Scan for the cell matching the given text and deliver its (x, y) coordinate at center. 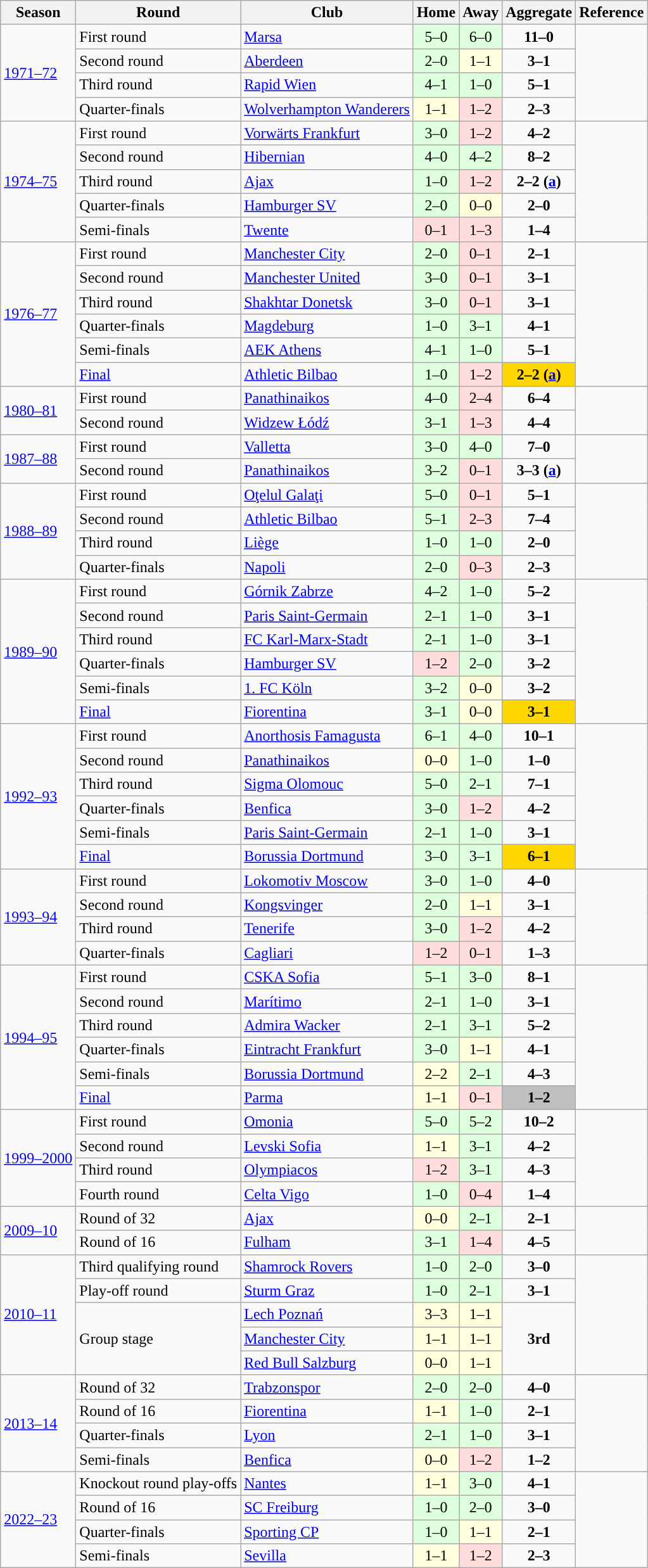
1971–72 (38, 73)
Omonia (327, 1122)
Olympiacos (327, 1170)
Aggregate (539, 13)
2–4 (481, 398)
1987–88 (38, 459)
Fulham (327, 1242)
Round (158, 13)
Valletta (327, 447)
Celta Vigo (327, 1194)
2–2 (436, 1074)
6–0 (481, 37)
Shamrock Rovers (327, 1266)
Sigma Olomouc (327, 784)
Anorthosis Famagusta (327, 736)
10–2 (539, 1122)
Wolverhampton Wanderers (327, 109)
3–3 (436, 1315)
FC Karl-Marx-Stadt (327, 639)
SC Freiburg (327, 1508)
2022–23 (38, 1520)
Twente (327, 229)
11–0 (539, 37)
1. FC Köln (327, 687)
Cagliari (327, 953)
Away (481, 13)
Levski Sofia (327, 1146)
1988–89 (38, 531)
CSKA Sofia (327, 977)
Sevilla (327, 1556)
Knockout round play-offs (158, 1484)
Napoli (327, 567)
Lokomotiv Moscow (327, 881)
Tenerife (327, 929)
1994–95 (38, 1037)
Manchester United (327, 277)
Parma (327, 1098)
Group stage (158, 1339)
Reference (612, 13)
3–3 (a) (539, 471)
1992–93 (38, 796)
AEK Athens (327, 350)
Vorwärts Frankfurt (327, 133)
Season (38, 13)
7–0 (539, 447)
8–1 (539, 977)
Sporting CP (327, 1532)
7–4 (539, 519)
Lech Poznań (327, 1315)
1993–94 (38, 917)
8–2 (539, 157)
Red Bull Salzburg (327, 1363)
1976–77 (38, 314)
Oţelul Galaţi (327, 495)
2009–10 (38, 1230)
1999–2000 (38, 1158)
Trabzonspor (327, 1387)
1989–90 (38, 651)
1980–81 (38, 411)
Aberdeen (327, 61)
6–4 (539, 398)
2013–14 (38, 1423)
0–3 (481, 567)
Marsa (327, 37)
Hibernian (327, 157)
4–4 (539, 423)
10–1 (539, 736)
Third qualifying round (158, 1266)
Widzew Łódź (327, 423)
Sturm Graz (327, 1291)
Eintracht Frankfurt (327, 1049)
Liège (327, 543)
Marítimo (327, 1001)
Magdeburg (327, 326)
3rd (539, 1339)
Nantes (327, 1484)
Kongsvinger (327, 905)
Górnik Zabrze (327, 591)
Club (327, 13)
4–5 (539, 1242)
7–1 (539, 784)
0–4 (481, 1194)
1974–75 (38, 181)
Play-off round (158, 1291)
Admira Wacker (327, 1025)
2010–11 (38, 1315)
Shakhtar Donetsk (327, 302)
Lyon (327, 1435)
Home (436, 13)
Fourth round (158, 1194)
Rapid Wien (327, 85)
